Search for the cell housing the specified text and yield its (X, Y) center coordinate. 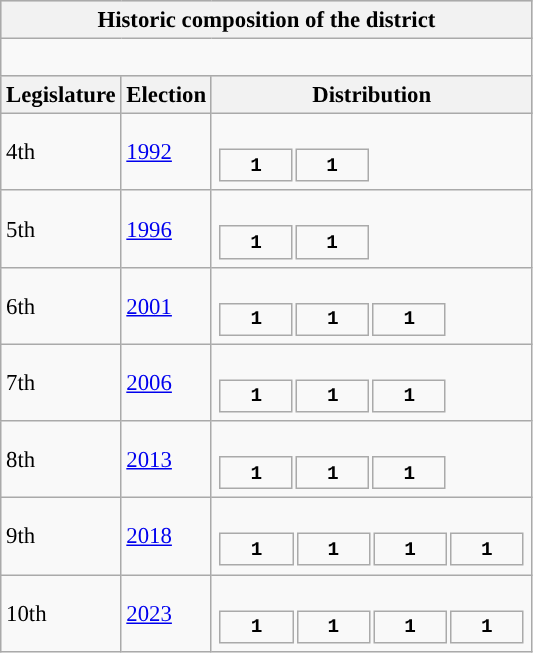
5th (61, 230)
2001 (166, 306)
4th (61, 152)
1992 (166, 152)
2023 (166, 614)
7th (61, 382)
2013 (166, 460)
Legislature (61, 95)
6th (61, 306)
Historic composition of the district (266, 20)
Distribution (372, 95)
8th (61, 460)
10th (61, 614)
1996 (166, 230)
Election (166, 95)
2006 (166, 382)
2018 (166, 536)
9th (61, 536)
